Search for the cell housing the specified text and yield its (x, y) center coordinate. 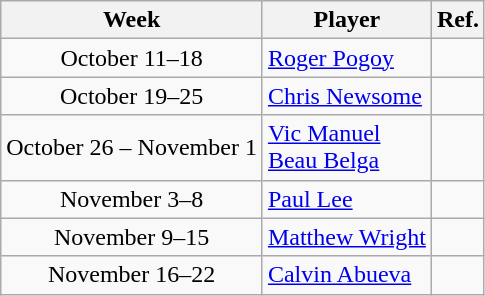
Chris Newsome (346, 96)
Week (132, 20)
November 9–15 (132, 237)
Roger Pogoy (346, 58)
October 11–18 (132, 58)
Matthew Wright (346, 237)
November 16–22 (132, 275)
Calvin Abueva (346, 275)
Player (346, 20)
October 19–25 (132, 96)
Vic Manuel Beau Belga (346, 148)
November 3–8 (132, 199)
Ref. (458, 20)
October 26 – November 1 (132, 148)
Paul Lee (346, 199)
